Locate the cell with the specified text and output its [X, Y] center coordinate. 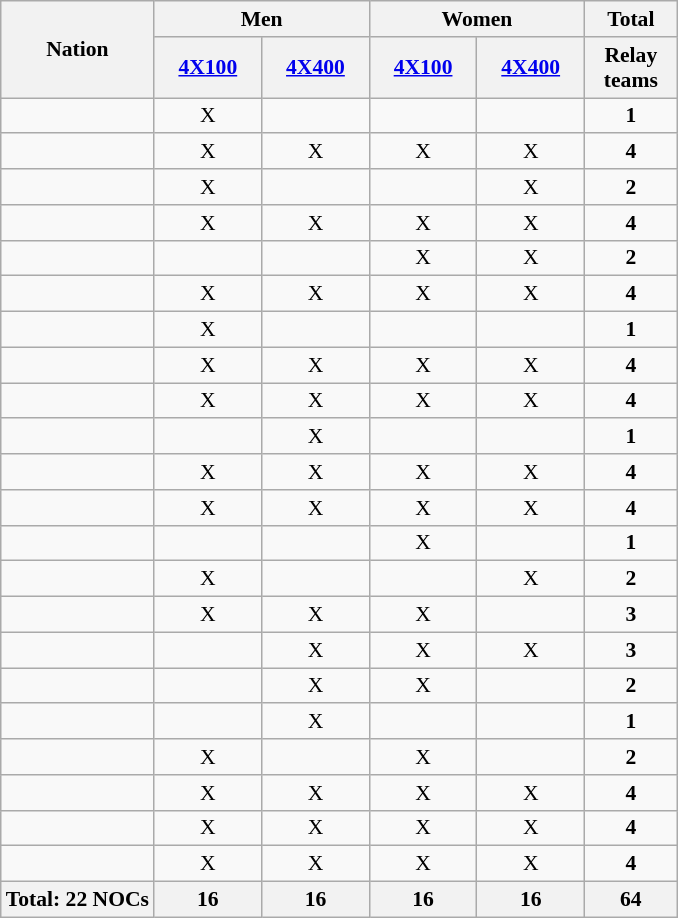
Relay teams [632, 68]
Women [476, 19]
Nation [78, 50]
Total [632, 19]
Men [262, 19]
64 [632, 900]
Total: 22 NOCs [78, 900]
